Detect which cell encompasses the target text, then output its [X, Y] center coordinate. 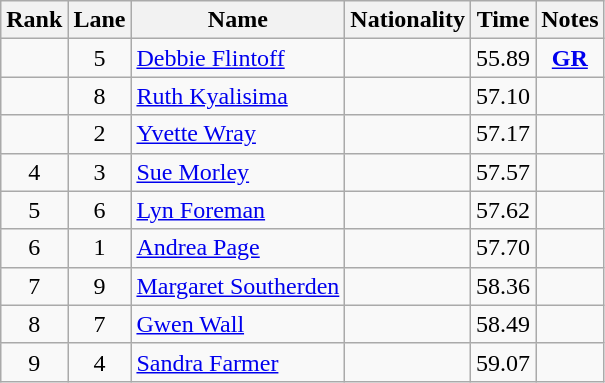
GR [570, 58]
Lane [100, 20]
57.57 [504, 172]
57.17 [504, 134]
Debbie Flintoff [238, 58]
3 [100, 172]
2 [100, 134]
Andrea Page [238, 248]
58.36 [504, 286]
55.89 [504, 58]
57.70 [504, 248]
Sue Morley [238, 172]
Notes [570, 20]
Gwen Wall [238, 324]
Lyn Foreman [238, 210]
Ruth Kyalisima [238, 96]
Yvette Wray [238, 134]
Time [504, 20]
Name [238, 20]
Rank [34, 20]
57.10 [504, 96]
Nationality [408, 20]
57.62 [504, 210]
Margaret Southerden [238, 286]
Sandra Farmer [238, 362]
58.49 [504, 324]
59.07 [504, 362]
1 [100, 248]
